Locate the cell with the specified text and output its (X, Y) center coordinate. 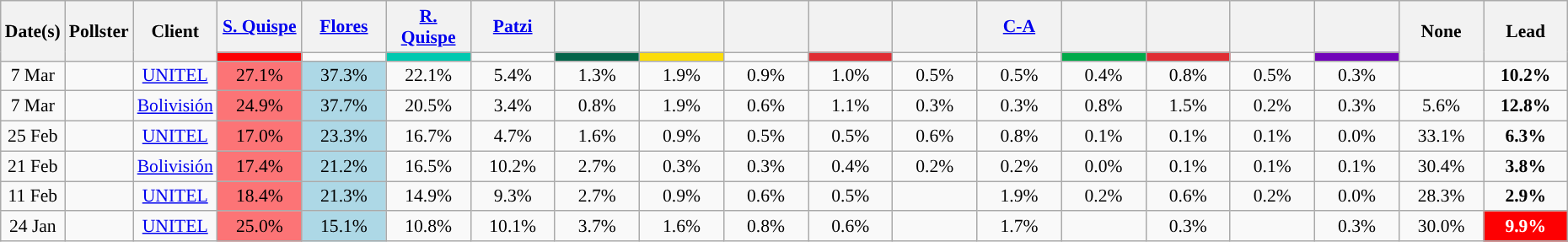
R. Quispe (428, 27)
1.0% (851, 76)
C-A (1019, 27)
11 Feb (33, 196)
17.4% (260, 166)
37.3% (344, 76)
None (1442, 30)
Flores (344, 27)
14.9% (428, 196)
27.1% (260, 76)
17.0% (260, 137)
16.5% (428, 166)
Patzi (513, 27)
25.0% (260, 227)
37.7% (344, 106)
5.4% (513, 76)
Lead (1526, 30)
21.3% (344, 196)
3.7% (597, 227)
12.8% (1526, 106)
5.6% (1442, 106)
10.8% (428, 227)
20.5% (428, 106)
25 Feb (33, 137)
33.1% (1442, 137)
21.2% (344, 166)
18.4% (260, 196)
3.4% (513, 106)
Client (175, 30)
4.7% (513, 137)
1.3% (597, 76)
1.5% (1188, 106)
10.1% (513, 227)
21 Feb (33, 166)
30.4% (1442, 166)
1.1% (851, 106)
Pollster (99, 30)
30.0% (1442, 227)
24 Jan (33, 227)
6.3% (1526, 137)
1.7% (1019, 227)
16.7% (428, 137)
28.3% (1442, 196)
9.9% (1526, 227)
23.3% (344, 137)
2.9% (1526, 196)
22.1% (428, 76)
S. Quispe (260, 27)
3.8% (1526, 166)
Date(s) (33, 30)
9.3% (513, 196)
24.9% (260, 106)
15.1% (344, 227)
